Scan for the cell matching the given text and deliver its [X, Y] coordinate at center. 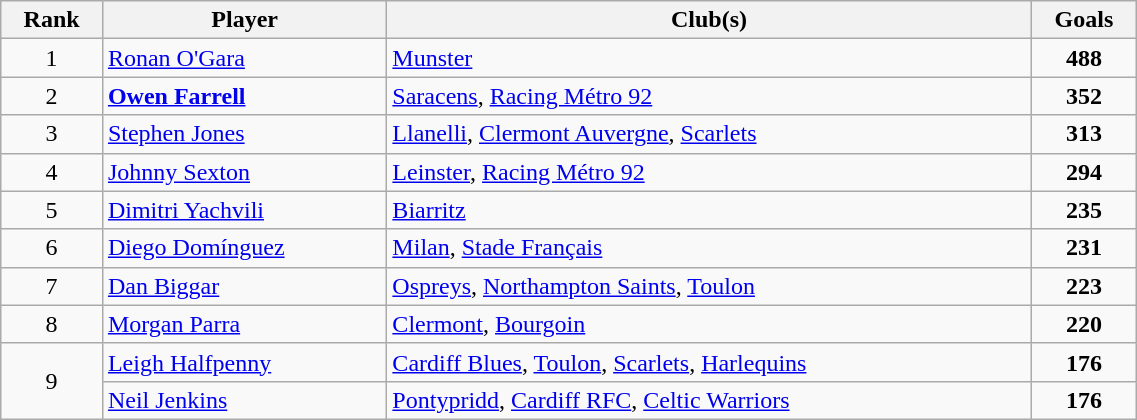
Ospreys, Northampton Saints, Toulon [709, 286]
Neil Jenkins [244, 400]
Player [244, 20]
488 [1084, 58]
7 [52, 286]
1 [52, 58]
Leinster, Racing Métro 92 [709, 172]
Ronan O'Gara [244, 58]
294 [1084, 172]
Milan, Stade Français [709, 248]
6 [52, 248]
5 [52, 210]
Rank [52, 20]
Llanelli, Clermont Auvergne, Scarlets [709, 134]
2 [52, 96]
Saracens, Racing Métro 92 [709, 96]
Goals [1084, 20]
Cardiff Blues, Toulon, Scarlets, Harlequins [709, 362]
Club(s) [709, 20]
9 [52, 381]
Johnny Sexton [244, 172]
Pontypridd, Cardiff RFC, Celtic Warriors [709, 400]
Leigh Halfpenny [244, 362]
Clermont, Bourgoin [709, 324]
352 [1084, 96]
4 [52, 172]
313 [1084, 134]
3 [52, 134]
235 [1084, 210]
231 [1084, 248]
Stephen Jones [244, 134]
223 [1084, 286]
Dan Biggar [244, 286]
Munster [709, 58]
Morgan Parra [244, 324]
8 [52, 324]
Dimitri Yachvili [244, 210]
Owen Farrell [244, 96]
Biarritz [709, 210]
Diego Domínguez [244, 248]
220 [1084, 324]
